Return [X, Y] of the center of cell containing provided text 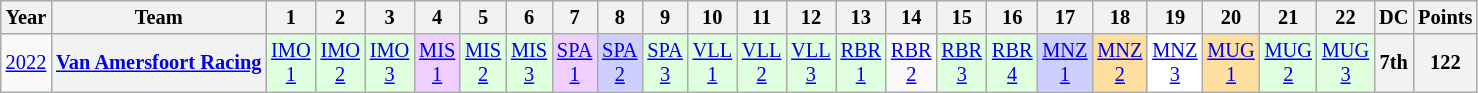
SPA2 [620, 63]
MNZ3 [1174, 63]
Team [158, 17]
IMO3 [390, 63]
18 [1120, 17]
SPA3 [664, 63]
6 [529, 17]
2022 [26, 63]
MIS3 [529, 63]
4 [437, 17]
VLL1 [712, 63]
11 [762, 17]
IMO1 [290, 63]
VLL2 [762, 63]
RBR2 [911, 63]
19 [1174, 17]
16 [1012, 17]
122 [1445, 63]
15 [961, 17]
VLL3 [810, 63]
MNZ2 [1120, 63]
IMO2 [340, 63]
21 [1288, 17]
Points [1445, 17]
MNZ1 [1064, 63]
MUG1 [1230, 63]
3 [390, 17]
MIS1 [437, 63]
12 [810, 17]
10 [712, 17]
7th [1394, 63]
13 [861, 17]
8 [620, 17]
Van Amersfoort Racing [158, 63]
DC [1394, 17]
MUG3 [1346, 63]
MIS2 [483, 63]
SPA1 [574, 63]
17 [1064, 17]
MUG2 [1288, 63]
14 [911, 17]
RBR4 [1012, 63]
7 [574, 17]
1 [290, 17]
RBR1 [861, 63]
Year [26, 17]
2 [340, 17]
5 [483, 17]
22 [1346, 17]
RBR3 [961, 63]
9 [664, 17]
20 [1230, 17]
